Extract the (x, y) coordinate from the center of the cell holding the provided text.  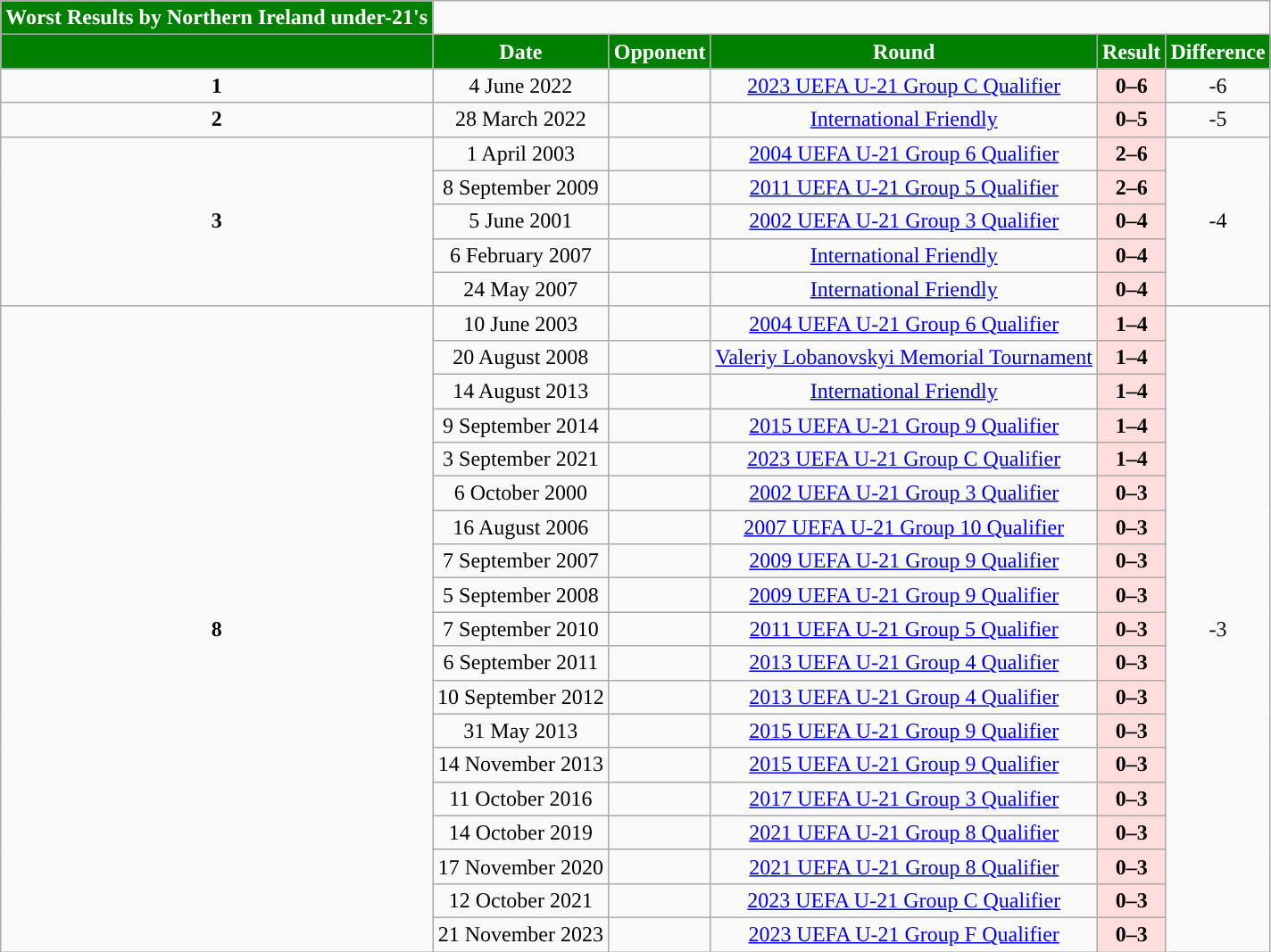
Date (520, 52)
Result (1131, 52)
10 June 2003 (520, 323)
Worst Results by Northern Ireland under-21's (217, 18)
5 September 2008 (520, 595)
10 September 2012 (520, 697)
3 (217, 221)
3 September 2021 (520, 459)
0–5 (1131, 120)
24 May 2007 (520, 289)
14 August 2013 (520, 391)
-3 (1217, 628)
14 November 2013 (520, 765)
16 August 2006 (520, 527)
Valeriy Lobanovskyi Memorial Tournament (904, 357)
Opponent (660, 52)
14 October 2019 (520, 832)
8 September 2009 (520, 187)
1 April 2003 (520, 153)
-4 (1217, 221)
31 May 2013 (520, 731)
0–6 (1131, 86)
2017 UEFA U-21 Group 3 Qualifier (904, 799)
7 September 2010 (520, 629)
21 November 2023 (520, 934)
2 (217, 120)
-5 (1217, 120)
5 June 2001 (520, 221)
7 September 2007 (520, 561)
2007 UEFA U-21 Group 10 Qualifier (904, 527)
8 (217, 628)
6 September 2011 (520, 663)
28 March 2022 (520, 120)
-6 (1217, 86)
1 (217, 86)
4 June 2022 (520, 86)
6 October 2000 (520, 493)
11 October 2016 (520, 799)
17 November 2020 (520, 866)
Round (904, 52)
20 August 2008 (520, 357)
6 February 2007 (520, 255)
12 October 2021 (520, 900)
9 September 2014 (520, 426)
Difference (1217, 52)
2023 UEFA U-21 Group F Qualifier (904, 934)
